Extract the [x, y] coordinate from the center of the cell holding the provided text.  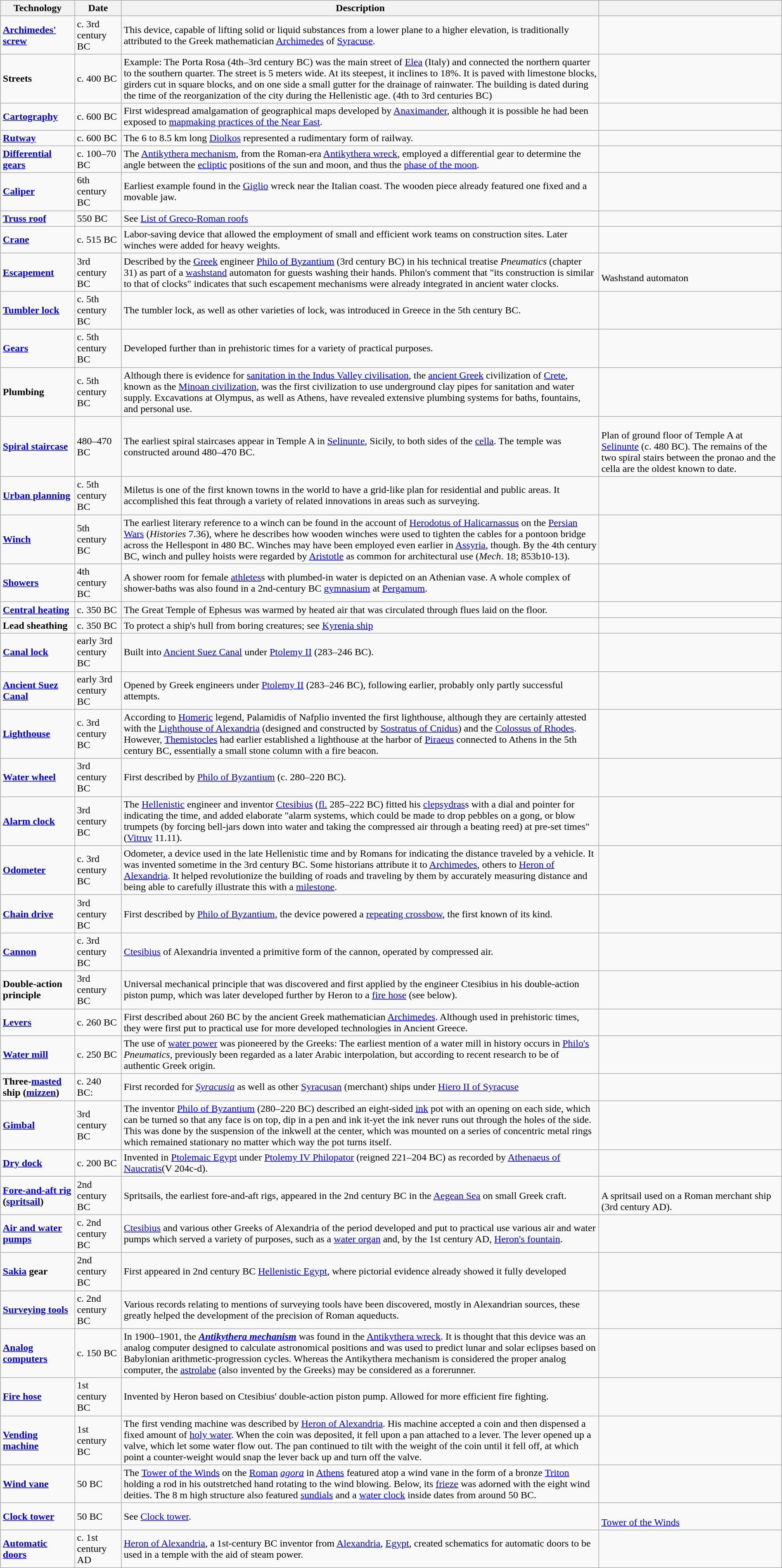
Washstand automaton [690, 272]
Wind vane [38, 1484]
c. 260 BC [98, 1022]
Fire hose [38, 1397]
Fore-and-aft rig (spritsail) [38, 1196]
To protect a ship's hull from boring creatures; see Kyrenia ship [360, 625]
Earliest example found in the Giglio wreck near the Italian coast. The wooden piece already featured one fixed and a movable jaw. [360, 192]
c. 100–70 BC [98, 159]
Dry dock [38, 1163]
Date [98, 8]
4th century BC [98, 583]
First described by Philo of Byzantium, the device powered a repeating crossbow, the first known of its kind. [360, 914]
First appeared in 2nd century BC Hellenistic Egypt, where pictorial evidence already showed it fully developed [360, 1272]
The Great Temple of Ephesus was warmed by heated air that was circulated through flues laid on the floor. [360, 610]
Central heating [38, 610]
Surveying tools [38, 1310]
Sakia gear [38, 1272]
Technology [38, 8]
550 BC [98, 218]
Winch [38, 539]
Truss roof [38, 218]
c. 515 BC [98, 239]
Crane [38, 239]
Clock tower [38, 1516]
First recorded for Syracusia as well as other Syracusan (merchant) ships under Hiero II of Syracuse [360, 1087]
Labor-saving device that allowed the employment of small and efficient work teams on construction sites. Later winches were added for heavy weights. [360, 239]
c. 200 BC [98, 1163]
Lead sheathing [38, 625]
Air and water pumps [38, 1234]
Spiral staircase [38, 447]
Cannon [38, 952]
See Clock tower. [360, 1516]
Developed further than in prehistoric times for a variety of practical purposes. [360, 348]
Water mill [38, 1055]
Invented by Heron based on Ctesibius' double-action piston pump. Allowed for more efficient fire fighting. [360, 1397]
c. 150 BC [98, 1353]
c. 250 BC [98, 1055]
Three-masted ship (mizzen) [38, 1087]
Ancient Suez Canal [38, 690]
Spritsails, the earliest fore-and-aft rigs, appeared in the 2nd century BC in the Aegean Sea on small Greek craft. [360, 1196]
The earliest spiral staircases appear in Temple A in Selinunte, Sicily, to both sides of the cella. The temple was constructed around 480–470 BC. [360, 447]
Archimedes' screw [38, 35]
A spritsail used on a Roman merchant ship (3rd century AD). [690, 1196]
The 6 to 8.5 km long Diolkos represented a rudimentary form of railway. [360, 138]
Gears [38, 348]
Automatic doors [38, 1549]
Cartography [38, 116]
Urban planning [38, 496]
First described by Philo of Byzantium (c. 280–220 BC). [360, 777]
The tumbler lock, as well as other varieties of lock, was introduced in Greece in the 5th century BC. [360, 310]
Double-action principle [38, 990]
Chain drive [38, 914]
Rutway [38, 138]
Invented in Ptolemaic Egypt under Ptolemy IV Philopator (reigned 221–204 BC) as recorded by Athenaeus of Naucratis(V 204c-d). [360, 1163]
c. 1st century AD [98, 1549]
Streets [38, 78]
Caliper [38, 192]
Alarm clock [38, 821]
480–470 BC [98, 447]
Vending machine [38, 1440]
Plumbing [38, 392]
Analog computers [38, 1353]
Odometer [38, 870]
Lighthouse [38, 734]
Showers [38, 583]
Opened by Greek engineers under Ptolemy II (283–246 BC), following earlier, probably only partly successful attempts. [360, 690]
Water wheel [38, 777]
Levers [38, 1022]
Tumbler lock [38, 310]
Canal lock [38, 652]
Escapement [38, 272]
Differential gears [38, 159]
Ctesibius of Alexandria invented a primitive form of the cannon, operated by compressed air. [360, 952]
c. 240 BC: [98, 1087]
Tower of the Winds [690, 1516]
c. 400 BC [98, 78]
Description [360, 8]
6th century BC [98, 192]
5th century BC [98, 539]
Built into Ancient Suez Canal under Ptolemy II (283–246 BC). [360, 652]
See List of Greco-Roman roofs [360, 218]
Gimbal [38, 1125]
